For the text-containing cell, return its midpoint in (X, Y) coordinate format. 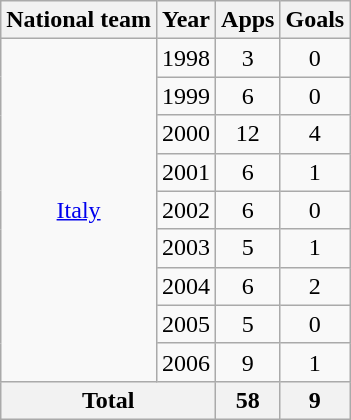
2 (315, 286)
1999 (186, 96)
3 (248, 58)
58 (248, 400)
Goals (315, 20)
Year (186, 20)
2000 (186, 134)
2001 (186, 172)
Apps (248, 20)
2002 (186, 210)
2006 (186, 362)
2005 (186, 324)
4 (315, 134)
Total (108, 400)
2003 (186, 248)
2004 (186, 286)
National team (79, 20)
12 (248, 134)
1998 (186, 58)
Italy (79, 210)
